Scan for the cell matching the given text and deliver its [X, Y] coordinate at center. 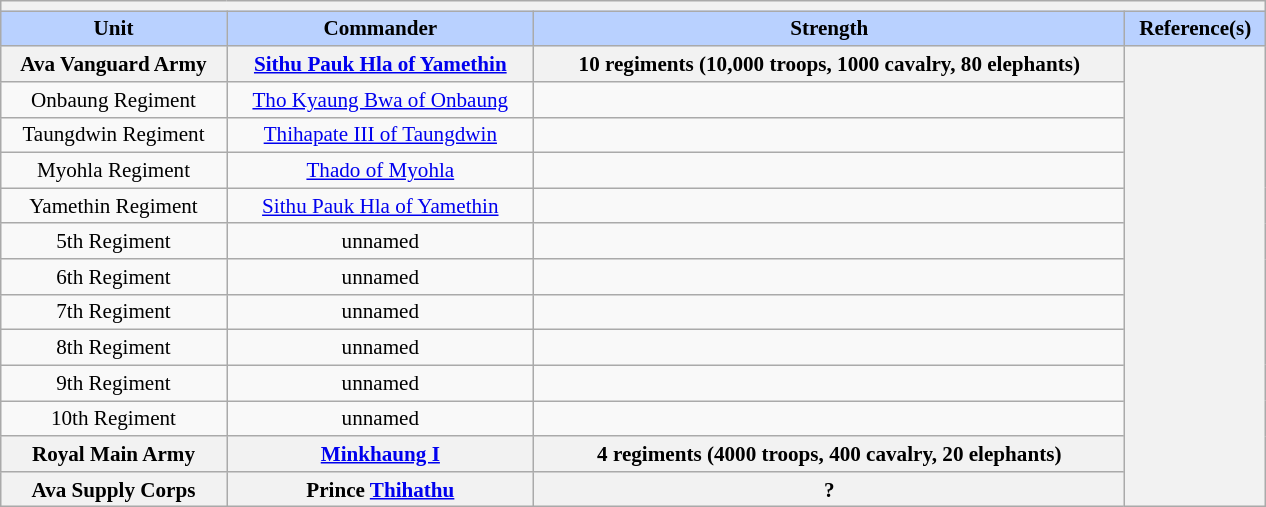
Myohla Regiment [114, 170]
Thado of Myohla [380, 170]
Onbaung Regiment [114, 100]
Reference(s) [1196, 28]
Tho Kyaung Bwa of Onbaung [380, 100]
Minkhaung I [380, 454]
Ava Vanguard Army [114, 64]
Thihapate III of Taungdwin [380, 134]
8th Regiment [114, 348]
Royal Main Army [114, 454]
4 regiments (4000 troops, 400 cavalry, 20 elephants) [830, 454]
? [830, 488]
Commander [380, 28]
9th Regiment [114, 382]
7th Regiment [114, 312]
6th Regiment [114, 276]
Strength [830, 28]
Yamethin Regiment [114, 206]
10 regiments (10,000 troops, 1000 cavalry, 80 elephants) [830, 64]
Unit [114, 28]
Taungdwin Regiment [114, 134]
5th Regiment [114, 240]
10th Regiment [114, 418]
Ava Supply Corps [114, 488]
Prince Thihathu [380, 488]
